Find where the given text appears and provide that cell's center as [x, y] coordinate. 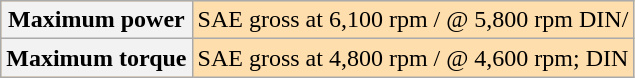
Maximum torque [96, 58]
Maximum power [96, 20]
SAE gross at 4,800 rpm / @ 4,600 rpm; DIN [413, 58]
SAE gross at 6,100 rpm / @ 5,800 rpm DIN/ [413, 20]
